Scan for the cell matching the given text and deliver its (x, y) coordinate at center. 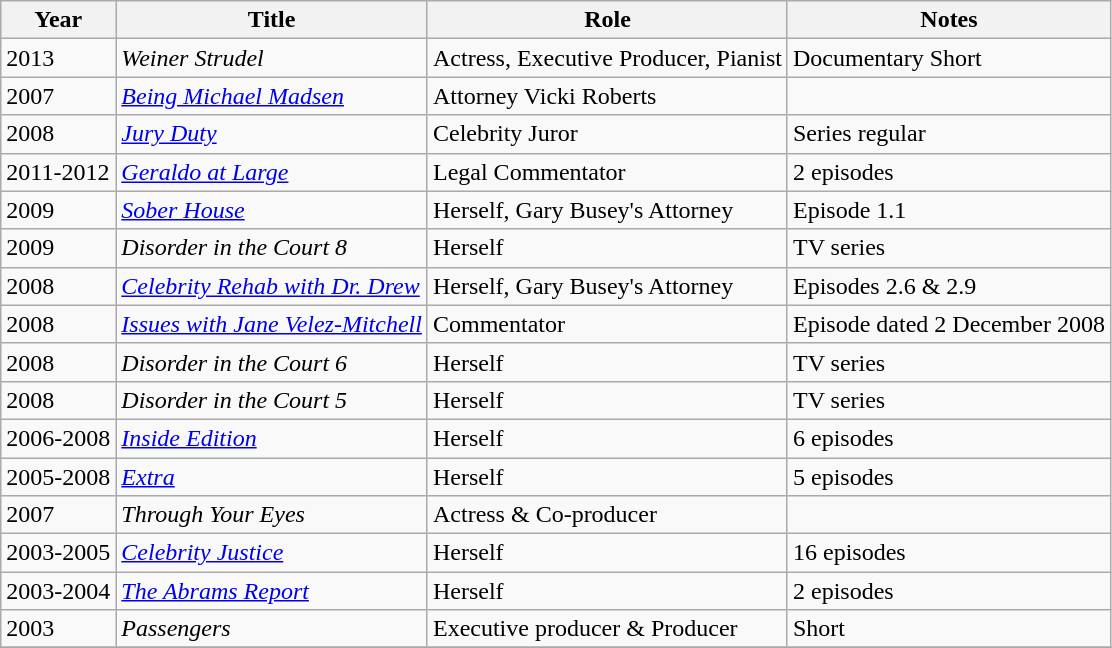
Disorder in the Court 6 (272, 362)
Year (58, 20)
Commentator (607, 324)
Legal Commentator (607, 172)
Extra (272, 477)
Documentary Short (948, 58)
2003-2005 (58, 553)
2011-2012 (58, 172)
Weiner Strudel (272, 58)
Through Your Eyes (272, 515)
6 episodes (948, 438)
Disorder in the Court 5 (272, 400)
Executive producer & Producer (607, 629)
Role (607, 20)
Being Michael Madsen (272, 96)
Celebrity Rehab with Dr. Drew (272, 286)
Jury Duty (272, 134)
16 episodes (948, 553)
Episode dated 2 December 2008 (948, 324)
Celebrity Juror (607, 134)
2006-2008 (58, 438)
Celebrity Justice (272, 553)
2003 (58, 629)
Episode 1.1 (948, 210)
Issues with Jane Velez-Mitchell (272, 324)
Short (948, 629)
Actress, Executive Producer, Pianist (607, 58)
Notes (948, 20)
The Abrams Report (272, 591)
Title (272, 20)
Actress & Co-producer (607, 515)
Series regular (948, 134)
Sober House (272, 210)
Episodes 2.6 & 2.9 (948, 286)
Passengers (272, 629)
Inside Edition (272, 438)
2005-2008 (58, 477)
Attorney Vicki Roberts (607, 96)
Geraldo at Large (272, 172)
Disorder in the Court 8 (272, 248)
2013 (58, 58)
2003-2004 (58, 591)
5 episodes (948, 477)
